Find where the given text appears and provide that cell's center as [x, y] coordinate. 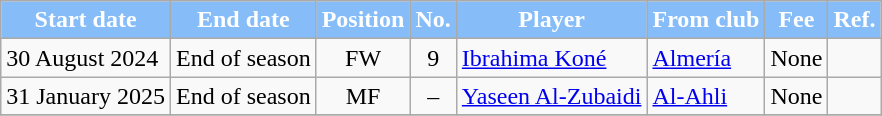
Ref. [854, 20]
End date [243, 20]
– [433, 96]
MF [363, 96]
From club [706, 20]
FW [363, 58]
Yaseen Al-Zubaidi [552, 96]
31 January 2025 [86, 96]
Almería [706, 58]
Player [552, 20]
9 [433, 58]
Ibrahima Koné [552, 58]
Start date [86, 20]
Position [363, 20]
No. [433, 20]
Al-Ahli [706, 96]
30 August 2024 [86, 58]
Fee [796, 20]
